Return the [x, y] coordinate for the center point of the cell that contains the specified text.  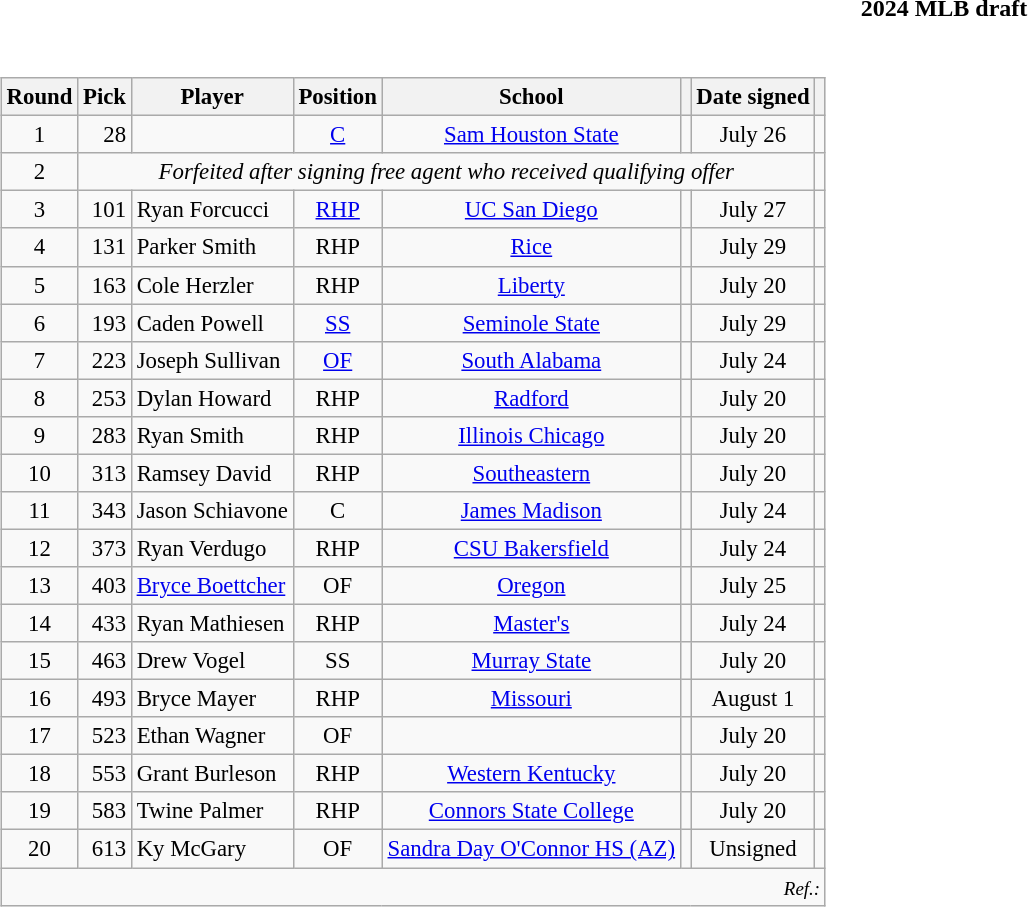
553 [105, 774]
Twine Palmer [212, 811]
Rice [531, 247]
20 [39, 849]
Cole Herzler [212, 285]
1 [39, 135]
343 [105, 511]
UC San Diego [531, 210]
Ryan Smith [212, 435]
Liberty [531, 285]
Seminole State [531, 323]
August 1 [753, 699]
Illinois Chicago [531, 435]
28 [105, 135]
13 [39, 586]
July 25 [753, 586]
373 [105, 548]
Drew Vogel [212, 661]
Bryce Boettcher [212, 586]
163 [105, 285]
July 27 [753, 210]
463 [105, 661]
Missouri [531, 699]
2 [39, 172]
Ryan Verdugo [212, 548]
613 [105, 849]
3 [39, 210]
Round [39, 97]
Forfeited after signing free agent who received qualifying offer [446, 172]
583 [105, 811]
Bryce Mayer [212, 699]
101 [105, 210]
Ethan Wagner [212, 736]
Date signed [753, 97]
Ky McGary [212, 849]
Position [338, 97]
433 [105, 623]
Connors State College [531, 811]
Joseph Sullivan [212, 360]
School [531, 97]
253 [105, 398]
Caden Powell [212, 323]
Ramsey David [212, 473]
James Madison [531, 511]
4 [39, 247]
Radford [531, 398]
16 [39, 699]
6 [39, 323]
July 26 [753, 135]
19 [39, 811]
9 [39, 435]
17 [39, 736]
283 [105, 435]
8 [39, 398]
15 [39, 661]
131 [105, 247]
Player [212, 97]
193 [105, 323]
Western Kentucky [531, 774]
403 [105, 586]
Ryan Forcucci [212, 210]
11 [39, 511]
10 [39, 473]
313 [105, 473]
7 [39, 360]
Sandra Day O'Connor HS (AZ) [531, 849]
Dylan Howard [212, 398]
18 [39, 774]
523 [105, 736]
5 [39, 285]
Parker Smith [212, 247]
14 [39, 623]
Sam Houston State [531, 135]
Unsigned [753, 849]
223 [105, 360]
Pick [105, 97]
Grant Burleson [212, 774]
Murray State [531, 661]
Ryan Mathiesen [212, 623]
493 [105, 699]
Oregon [531, 586]
12 [39, 548]
Ref.: [413, 887]
Southeastern [531, 473]
CSU Bakersfield [531, 548]
South Alabama [531, 360]
Jason Schiavone [212, 511]
Master's [531, 623]
